Locate the cell with the specified text and output its (X, Y) center coordinate. 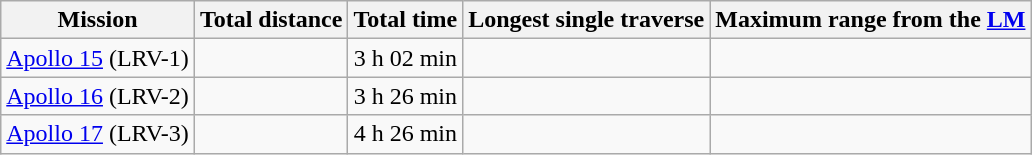
Apollo 16 (LRV-2) (98, 96)
Longest single traverse (586, 20)
Total distance (271, 20)
3 h 02 min (406, 58)
Apollo 17 (LRV-3) (98, 134)
3 h 26 min (406, 96)
Maximum range from the LM (870, 20)
Mission (98, 20)
4 h 26 min (406, 134)
Apollo 15 (LRV-1) (98, 58)
Total time (406, 20)
